Determine the [X, Y] coordinate at the center of the cell enclosing the given text.  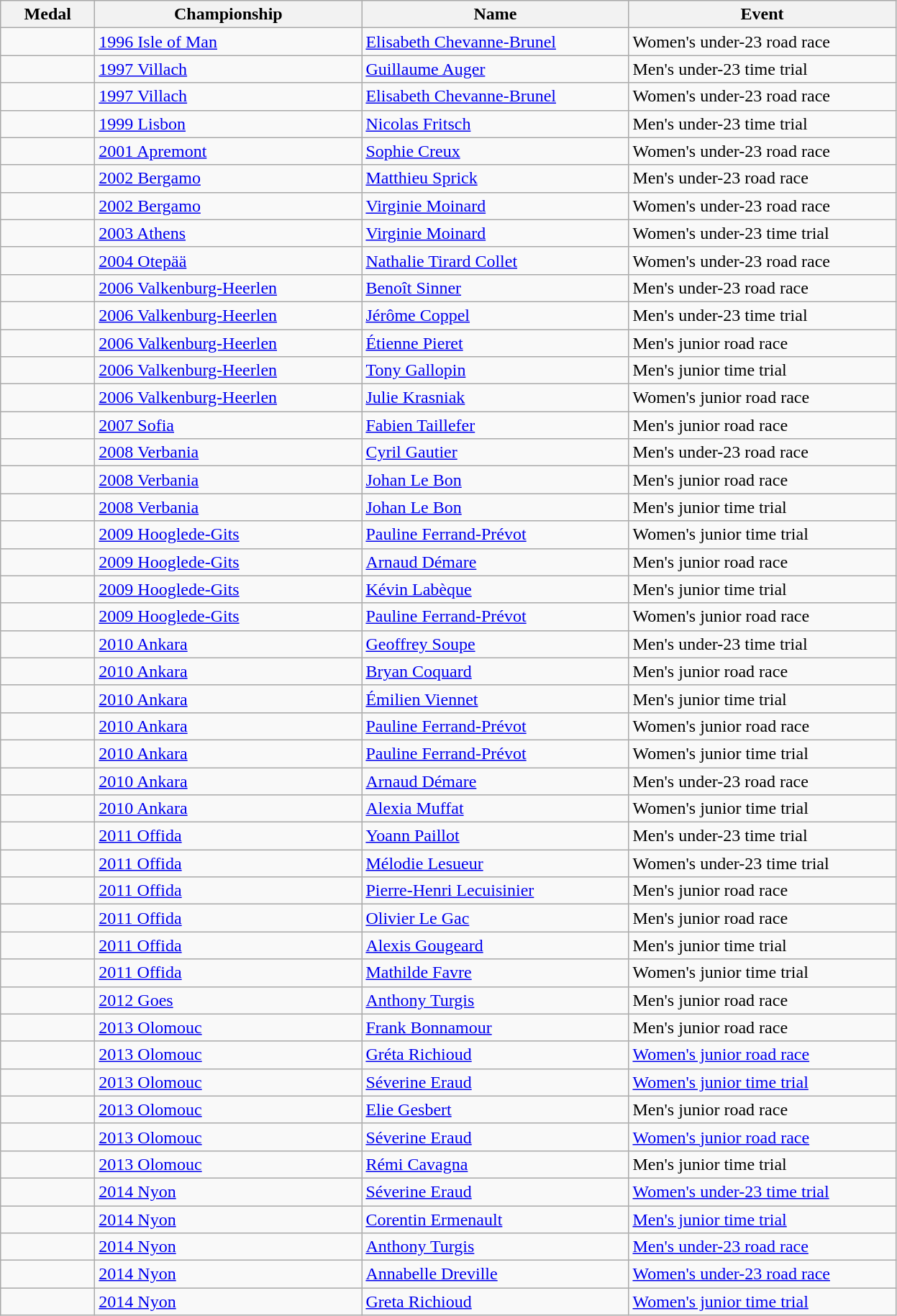
Jérôme Coppel [495, 315]
Annabelle Dreville [495, 1274]
1996 Isle of Man [229, 42]
2001 Apremont [229, 151]
Guillaume Auger [495, 69]
Étienne Pieret [495, 343]
Fabien Taillefer [495, 425]
Corentin Ermenault [495, 1220]
Mathilde Favre [495, 973]
Tony Gallopin [495, 371]
Nicolas Fritsch [495, 124]
Mélodie Lesueur [495, 863]
Julie Krasniak [495, 398]
Event [762, 14]
Benoît Sinner [495, 288]
Elie Gesbert [495, 1109]
Yoann Paillot [495, 836]
Geoffrey Soupe [495, 644]
Matthieu Sprick [495, 178]
Greta Richioud [495, 1302]
Pierre-Henri Lecuisinier [495, 891]
2012 Goes [229, 1000]
Bryan Coquard [495, 671]
Championship [229, 14]
Cyril Gautier [495, 453]
1999 Lisbon [229, 124]
Alexia Muffat [495, 809]
Name [495, 14]
Sophie Creux [495, 151]
Olivier Le Gac [495, 918]
Émilien Viennet [495, 699]
Alexis Gougeard [495, 945]
Frank Bonnamour [495, 1027]
Rémi Cavagna [495, 1164]
2003 Athens [229, 233]
2007 Sofia [229, 425]
Medal [47, 14]
Kévin Labèque [495, 589]
Gréta Richioud [495, 1055]
2004 Otepää [229, 260]
Nathalie Tirard Collet [495, 260]
